Extract the [x, y] coordinate from the center of the cell holding the provided text.  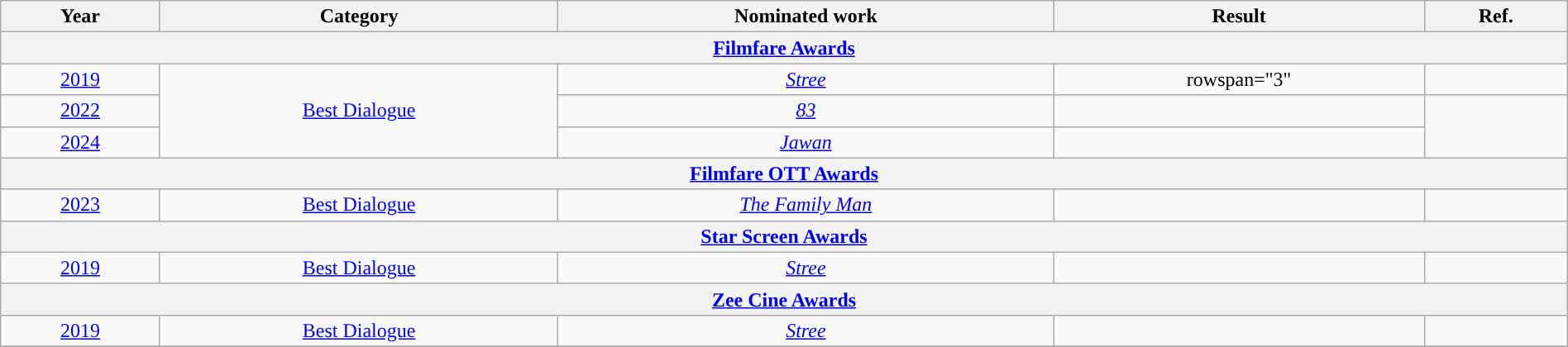
83 [806, 111]
Filmfare Awards [784, 48]
Star Screen Awards [784, 236]
Result [1239, 17]
The Family Man [806, 205]
Nominated work [806, 17]
Zee Cine Awards [784, 299]
Category [359, 17]
Year [81, 17]
2023 [81, 205]
2022 [81, 111]
Jawan [806, 142]
rowspan="3" [1239, 79]
Filmfare OTT Awards [784, 173]
Ref. [1495, 17]
2024 [81, 142]
